Provide the (x, y) coordinate of the cell's center where the given text is located.  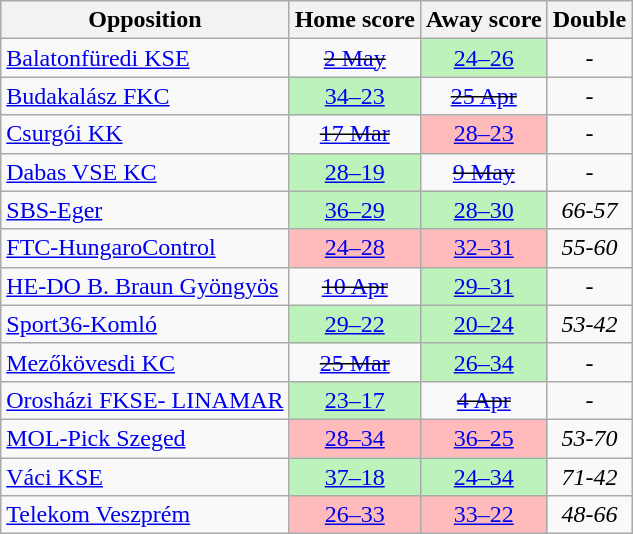
25 Apr (484, 96)
10 Apr (354, 286)
37–18 (354, 477)
MOL-Pick Szeged (145, 438)
29–31 (484, 286)
20–24 (484, 324)
Away score (484, 20)
24–34 (484, 477)
25 Mar (354, 362)
Double (589, 20)
28–23 (484, 134)
55-60 (589, 248)
32–31 (484, 248)
Mezőkövesdi KC (145, 362)
Home score (354, 20)
24–26 (484, 58)
HE-DO B. Braun Gyöngyös (145, 286)
26–34 (484, 362)
4 Apr (484, 400)
29–22 (354, 324)
28–34 (354, 438)
Váci KSE (145, 477)
48-66 (589, 515)
23–17 (354, 400)
Balatonfüredi KSE (145, 58)
FTC-HungaroControl (145, 248)
9 May (484, 172)
34–23 (354, 96)
33–22 (484, 515)
71-42 (589, 477)
36–29 (354, 210)
26–33 (354, 515)
24–28 (354, 248)
SBS-Eger (145, 210)
Csurgói KK (145, 134)
2 May (354, 58)
Budakalász FKC (145, 96)
Sport36-Komló (145, 324)
53-42 (589, 324)
Dabas VSE KC (145, 172)
66-57 (589, 210)
Orosházi FKSE- LINAMAR (145, 400)
28–19 (354, 172)
28–30 (484, 210)
Opposition (145, 20)
Telekom Veszprém (145, 515)
17 Mar (354, 134)
36–25 (484, 438)
53-70 (589, 438)
